Pinpoint the cell where the given text exists, returning its [x, y] midpoint coordinate. 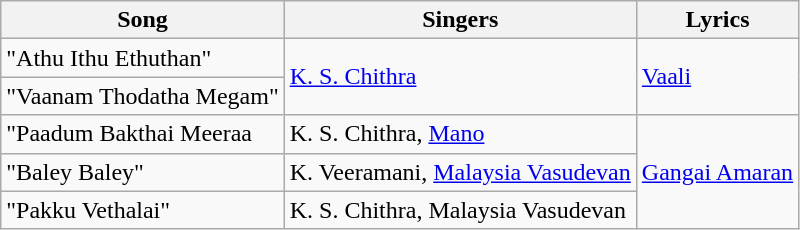
"Paadum Bakthai Meeraa [142, 134]
Vaali [717, 77]
Singers [460, 20]
"Athu Ithu Ethuthan" [142, 58]
Song [142, 20]
K. S. Chithra [460, 77]
Lyrics [717, 20]
"Vaanam Thodatha Megam" [142, 96]
"Pakku Vethalai" [142, 210]
K. Veeramani, Malaysia Vasudevan [460, 172]
K. S. Chithra, Malaysia Vasudevan [460, 210]
K. S. Chithra, Mano [460, 134]
Gangai Amaran [717, 172]
"Baley Baley" [142, 172]
